Pinpoint the cell where the given text exists, returning its (x, y) midpoint coordinate. 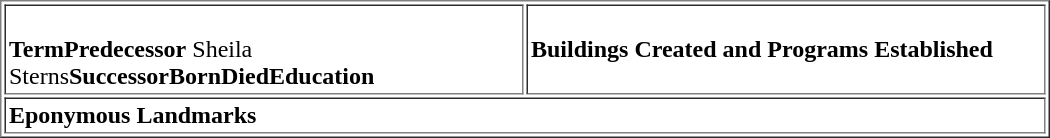
Buildings Created and Programs Established (786, 49)
Eponymous Landmarks (524, 116)
TermPredecessor Sheila SternsSuccessorBornDiedEducation (264, 49)
